Scan for the cell matching the given text and deliver its [x, y] coordinate at center. 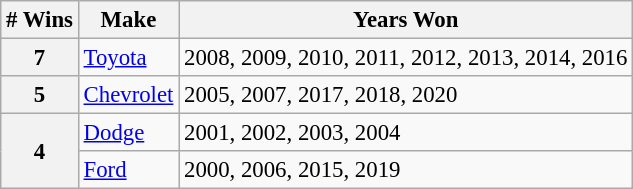
Years Won [406, 20]
Dodge [128, 133]
2001, 2002, 2003, 2004 [406, 133]
7 [40, 58]
2000, 2006, 2015, 2019 [406, 170]
Make [128, 20]
Chevrolet [128, 95]
Ford [128, 170]
2008, 2009, 2010, 2011, 2012, 2013, 2014, 2016 [406, 58]
# Wins [40, 20]
5 [40, 95]
4 [40, 152]
Toyota [128, 58]
2005, 2007, 2017, 2018, 2020 [406, 95]
